Return [X, Y] of the center of cell containing provided text 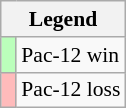
Legend [64, 19]
Pac-12 loss [70, 90]
Pac-12 win [70, 55]
